Output the [x, y] coordinate of the center of the cell containing the given text.  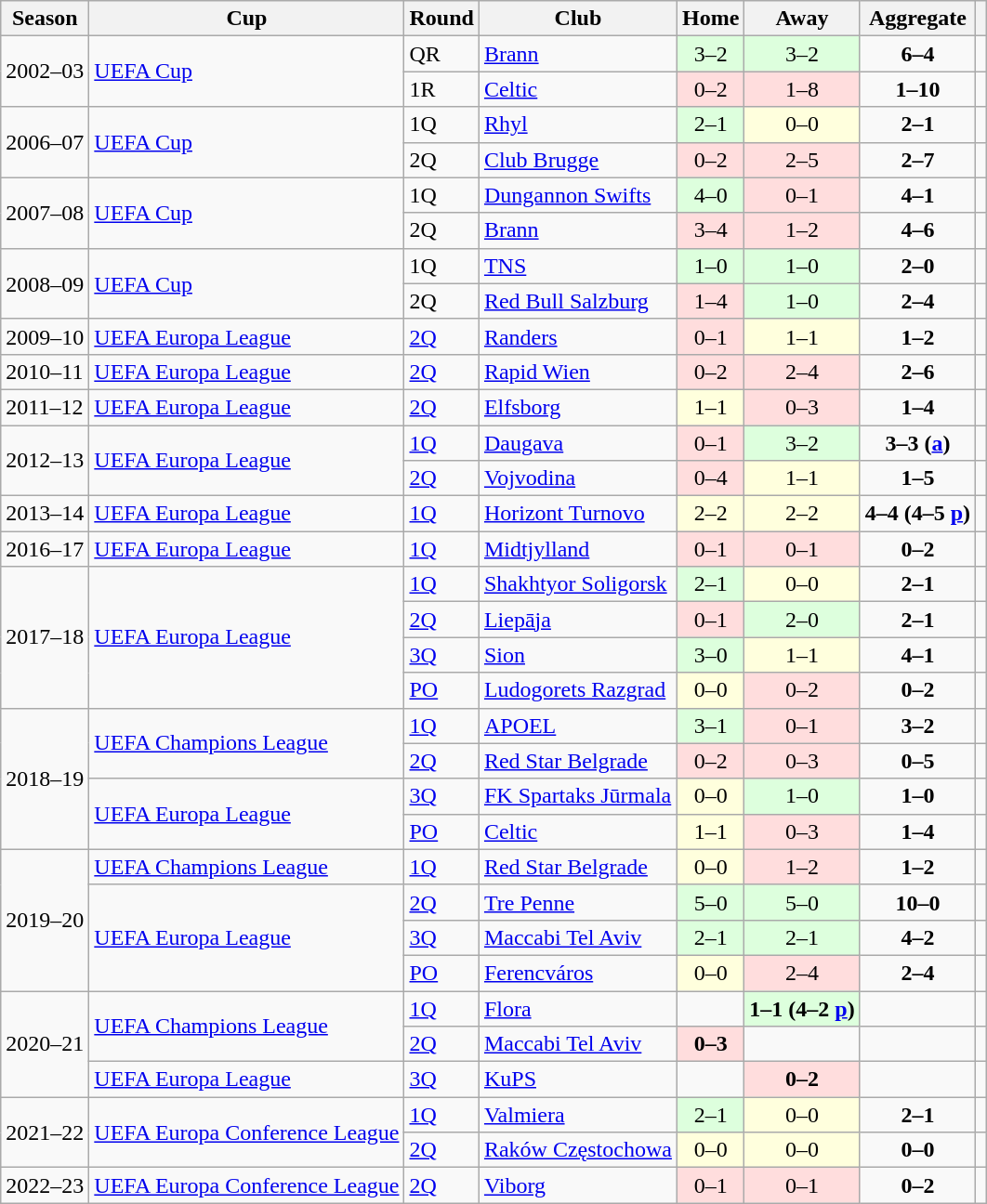
Away [802, 19]
4–2 [917, 937]
Shakhtyor Soligorsk [578, 584]
2–5 [802, 160]
2018–19 [45, 779]
2013–14 [45, 514]
FK Spartaks Jūrmala [578, 796]
QR [441, 54]
Rapid Wien [578, 372]
Flora [578, 1008]
1–10 [917, 89]
Vojvodina [578, 478]
1–8 [802, 89]
Sion [578, 655]
Midtjylland [578, 549]
4–6 [917, 230]
2002–03 [45, 72]
Cup [247, 19]
6–4 [917, 54]
Daugava [578, 443]
Aggregate [917, 19]
2–7 [917, 160]
1–1 (4–2 p) [802, 1008]
2020–21 [45, 1043]
1R [441, 89]
Viborg [578, 1185]
Season [45, 19]
2–6 [917, 372]
0–5 [917, 761]
3–0 [710, 655]
10–0 [917, 902]
Valmiera [578, 1115]
Tre Penne [578, 902]
Ferencváros [578, 973]
0–4 [710, 478]
Liepāja [578, 620]
KuPS [578, 1080]
Dungannon Swifts [578, 195]
2007–08 [45, 213]
APOEL [578, 726]
Club Brugge [578, 160]
4–4 (4–5 p) [917, 514]
2021–22 [45, 1132]
Raków Częstochowa [578, 1150]
Red Bull Salzburg [578, 301]
2011–12 [45, 407]
Rhyl [578, 124]
Randers [578, 336]
2006–07 [45, 142]
TNS [578, 266]
Elfsborg [578, 407]
2012–13 [45, 461]
Round [441, 19]
3–4 [710, 230]
2017–18 [45, 637]
2008–09 [45, 283]
2022–23 [45, 1185]
Horizont Turnovo [578, 514]
Ludogorets Razgrad [578, 690]
3–1 [710, 726]
4–0 [710, 195]
2016–17 [45, 549]
1–5 [917, 478]
Home [710, 19]
2009–10 [45, 336]
2019–20 [45, 920]
3–3 (a) [917, 443]
2010–11 [45, 372]
Club [578, 19]
